Provide the (X, Y) coordinate of the cell's center where the given text is located.  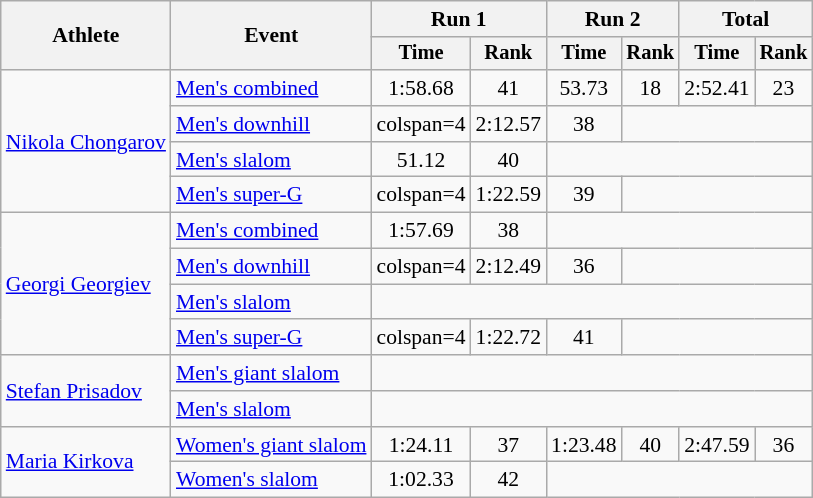
Women's giant slalom (272, 445)
1:23.48 (584, 445)
Stefan Prisadov (86, 390)
Athlete (86, 36)
2:47.59 (716, 445)
2:12.49 (508, 267)
39 (584, 195)
2:12.57 (508, 124)
37 (508, 445)
1:57.69 (420, 231)
1:22.72 (508, 338)
Run 1 (458, 19)
1:02.33 (420, 480)
18 (651, 88)
Georgi Georgiev (86, 284)
42 (508, 480)
23 (784, 88)
Total (746, 19)
Event (272, 36)
51.12 (420, 160)
Men's giant slalom (272, 373)
53.73 (584, 88)
1:58.68 (420, 88)
Women's slalom (272, 480)
1:24.11 (420, 445)
Run 2 (612, 19)
Maria Kirkova (86, 462)
2:52.41 (716, 88)
1:22.59 (508, 195)
Nikola Chongarov (86, 141)
